Determine the [x, y] coordinate at the center of the cell enclosing the given text.  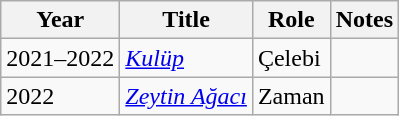
Zaman [291, 96]
Kulüp [186, 58]
Role [291, 20]
Title [186, 20]
Notes [364, 20]
2022 [60, 96]
2021–2022 [60, 58]
Year [60, 20]
Çelebi [291, 58]
Zeytin Ağacı [186, 96]
